For the text-containing cell, return its midpoint in [X, Y] coordinate format. 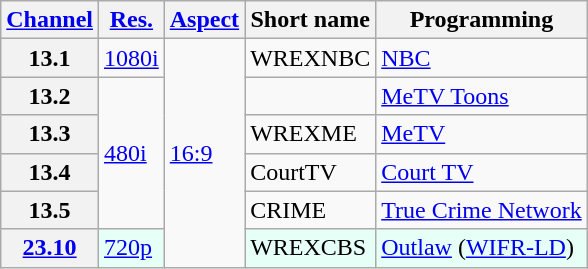
True Crime Network [482, 210]
13.1 [50, 58]
13.2 [50, 96]
13.4 [50, 172]
23.10 [50, 248]
WREXCBS [310, 248]
Court TV [482, 172]
CRIME [310, 210]
Channel [50, 20]
1080i [132, 58]
Outlaw (WIFR-LD) [482, 248]
CourtTV [310, 172]
Res. [132, 20]
480i [132, 153]
720p [132, 248]
MeTV [482, 134]
Short name [310, 20]
WREXME [310, 134]
Aspect [204, 20]
13.3 [50, 134]
16:9 [204, 153]
Programming [482, 20]
MeTV Toons [482, 96]
NBC [482, 58]
WREXNBC [310, 58]
13.5 [50, 210]
